Capture the cell that displays the provided text and extract its (X, Y) central coordinate. 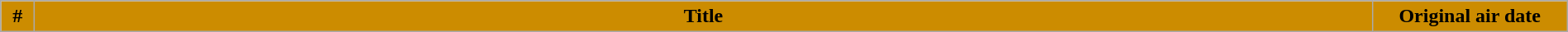
Title (703, 16)
Original air date (1470, 16)
# (18, 16)
